Search for the cell housing the specified text and yield its [x, y] center coordinate. 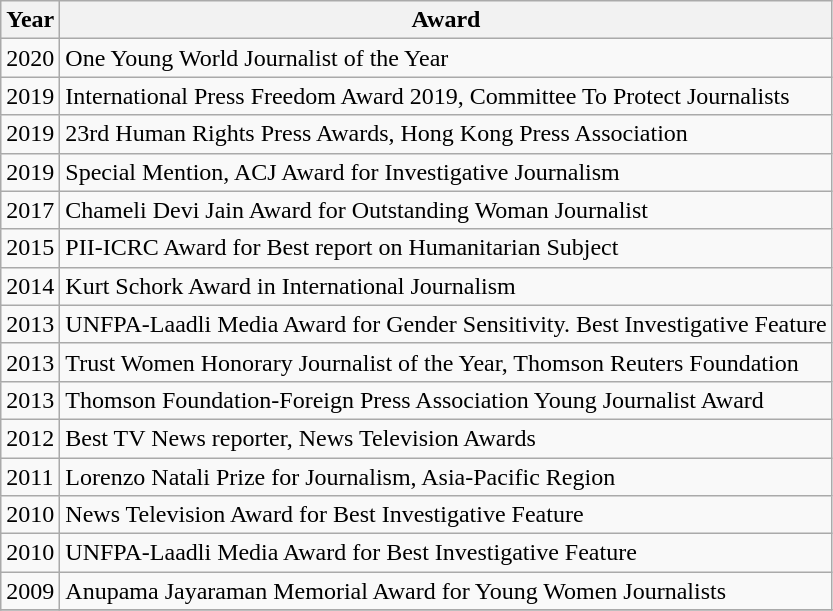
One Young World Journalist of the Year [446, 58]
Anupama Jayaraman Memorial Award for Young Women Journalists [446, 591]
Thomson Foundation-Foreign Press Association Young Journalist Award [446, 400]
23rd Human Rights Press Awards, Hong Kong Press Association [446, 134]
2020 [30, 58]
2017 [30, 210]
Special Mention, ACJ Award for Investigative Journalism [446, 172]
Best TV News reporter, News Television Awards [446, 438]
Kurt Schork Award in International Journalism [446, 286]
2011 [30, 477]
2012 [30, 438]
UNFPA-Laadli Media Award for Best Investigative Feature [446, 553]
Trust Women Honorary Journalist of the Year, Thomson Reuters Foundation [446, 362]
2015 [30, 248]
Award [446, 20]
Year [30, 20]
PII-ICRC Award for Best report on Humanitarian Subject [446, 248]
Chameli Devi Jain Award for Outstanding Woman Journalist [446, 210]
Lorenzo Natali Prize for Journalism, Asia-Pacific Region [446, 477]
2009 [30, 591]
UNFPA-Laadli Media Award for Gender Sensitivity. Best Investigative Feature [446, 324]
International Press Freedom Award 2019, Committee To Protect Journalists [446, 96]
News Television Award for Best Investigative Feature [446, 515]
2014 [30, 286]
